Find where the given text appears and provide that cell's center as [X, Y] coordinate. 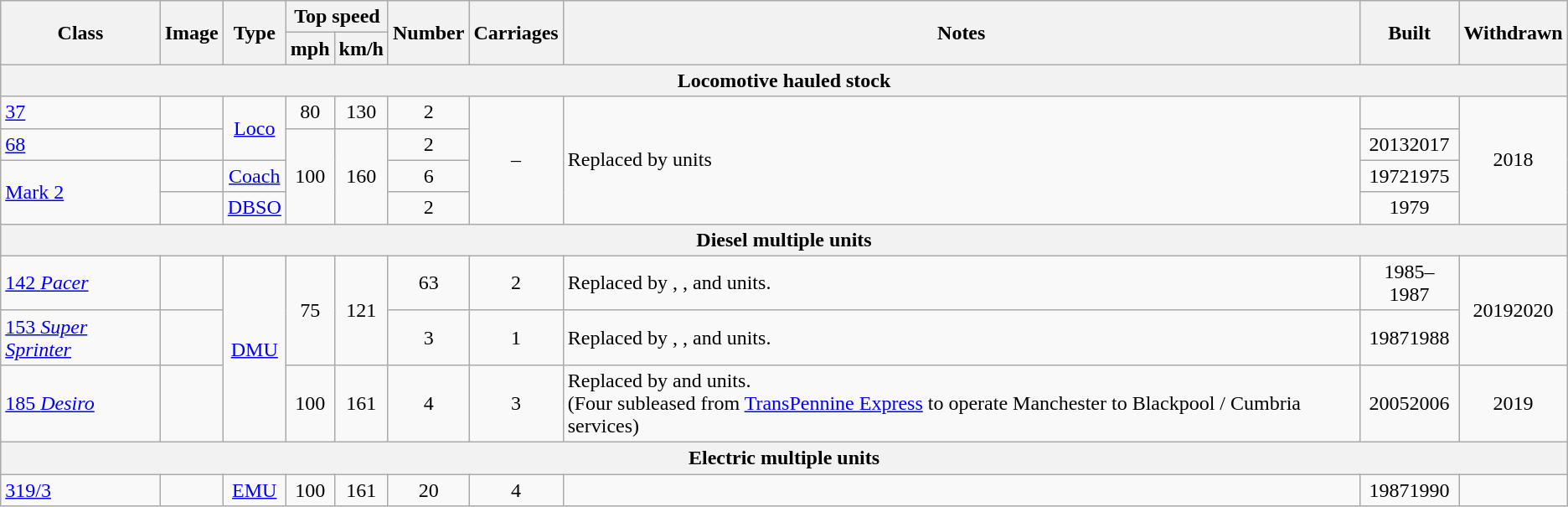
Carriages [516, 33]
Coach [255, 176]
Built [1409, 33]
1 [516, 337]
Mark 2 [80, 192]
km/h [361, 49]
Locomotive hauled stock [784, 80]
37 [80, 112]
2019 [1513, 403]
mph [310, 49]
80 [310, 112]
2018 [1513, 160]
Top speed [337, 17]
1985–1987 [1409, 283]
185 Desiro [80, 403]
6 [428, 176]
Loco [255, 128]
75 [310, 310]
153 Super Sprinter [80, 337]
Diesel multiple units [784, 240]
EMU [255, 490]
20132017 [1409, 144]
DMU [255, 349]
Replaced by and units.(Four subleased from TransPennine Express to operate Manchester to Blackpool / Cumbria services) [962, 403]
Notes [962, 33]
20192020 [1513, 310]
160 [361, 176]
Image [191, 33]
68 [80, 144]
142 Pacer [80, 283]
Number [428, 33]
20052006 [1409, 403]
Electric multiple units [784, 458]
130 [361, 112]
20 [428, 490]
Type [255, 33]
Replaced by units [962, 160]
DBSO [255, 208]
1979 [1409, 208]
– [516, 160]
19871988 [1409, 337]
121 [361, 310]
Class [80, 33]
19871990 [1409, 490]
63 [428, 283]
Withdrawn [1513, 33]
319/3 [80, 490]
19721975 [1409, 176]
